Scan for the cell matching the given text and deliver its (X, Y) coordinate at center. 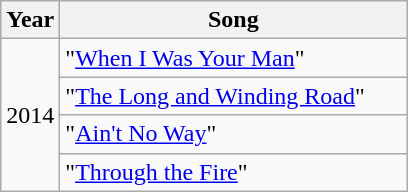
Song (234, 20)
"Ain't No Way" (234, 134)
2014 (30, 115)
"When I Was Your Man" (234, 58)
"Through the Fire" (234, 172)
"The Long and Winding Road" (234, 96)
Year (30, 20)
